Determine the [x, y] coordinate at the center of the cell enclosing the given text.  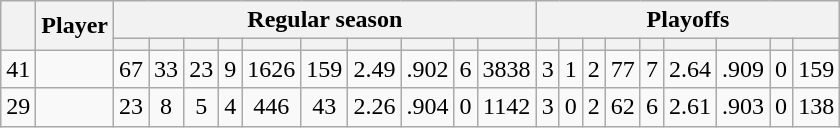
1142 [506, 107]
41 [18, 69]
77 [622, 69]
8 [166, 107]
1 [570, 69]
2.26 [374, 107]
2.49 [374, 69]
43 [324, 107]
33 [166, 69]
446 [272, 107]
29 [18, 107]
4 [230, 107]
.904 [428, 107]
3838 [506, 69]
1626 [272, 69]
67 [132, 69]
Player [75, 26]
62 [622, 107]
7 [652, 69]
138 [816, 107]
.903 [744, 107]
.909 [744, 69]
2.64 [690, 69]
9 [230, 69]
Playoffs [688, 20]
5 [202, 107]
Regular season [326, 20]
.902 [428, 69]
2.61 [690, 107]
